Return the [x, y] coordinate for the center point of the cell that contains the specified text.  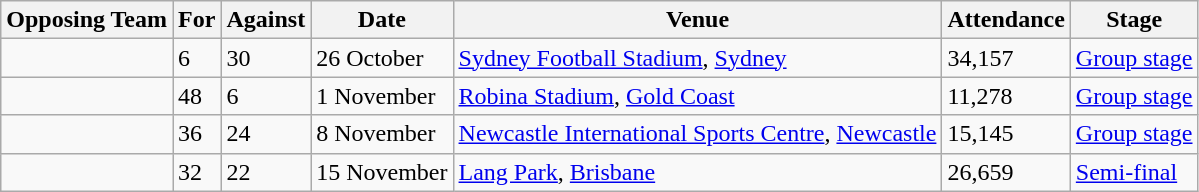
Sydney Football Stadium, Sydney [698, 58]
48 [197, 96]
11,278 [1006, 96]
30 [266, 58]
36 [197, 134]
15,145 [1006, 134]
Date [382, 20]
26 October [382, 58]
Newcastle International Sports Centre, Newcastle [698, 134]
Semi-final [1134, 172]
Against [266, 20]
1 November [382, 96]
8 November [382, 134]
22 [266, 172]
Attendance [1006, 20]
32 [197, 172]
Opposing Team [87, 20]
Lang Park, Brisbane [698, 172]
For [197, 20]
Stage [1134, 20]
15 November [382, 172]
34,157 [1006, 58]
24 [266, 134]
26,659 [1006, 172]
Venue [698, 20]
Robina Stadium, Gold Coast [698, 96]
